Detect which cell encompasses the target text, then output its [X, Y] center coordinate. 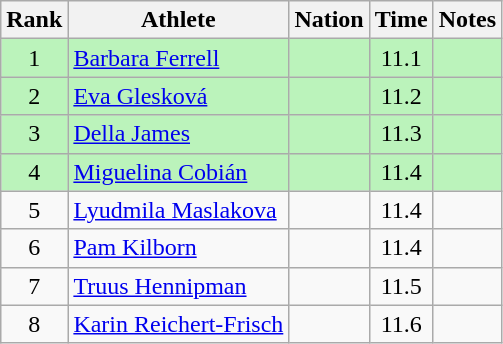
11.3 [401, 134]
Rank [34, 20]
5 [34, 210]
7 [34, 286]
Miguelina Cobián [178, 172]
Eva Glesková [178, 96]
Notes [467, 20]
Della James [178, 134]
Lyudmila Maslakova [178, 210]
11.2 [401, 96]
Karin Reichert-Frisch [178, 324]
6 [34, 248]
Nation [329, 20]
8 [34, 324]
2 [34, 96]
11.1 [401, 58]
Truus Hennipman [178, 286]
4 [34, 172]
Athlete [178, 20]
3 [34, 134]
11.5 [401, 286]
Barbara Ferrell [178, 58]
Pam Kilborn [178, 248]
1 [34, 58]
11.6 [401, 324]
Time [401, 20]
